For the text-containing cell, return its midpoint in (X, Y) coordinate format. 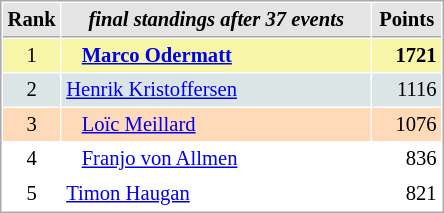
Marco Odermatt (216, 56)
5 (32, 194)
1076 (406, 124)
821 (406, 194)
2 (32, 90)
final standings after 37 events (216, 20)
Rank (32, 20)
Henrik Kristoffersen (216, 90)
3 (32, 124)
1721 (406, 56)
4 (32, 158)
Franjo von Allmen (216, 158)
1116 (406, 90)
Points (406, 20)
Loïc Meillard (216, 124)
836 (406, 158)
Timon Haugan (216, 194)
1 (32, 56)
